For the text-containing cell, return its midpoint in [x, y] coordinate format. 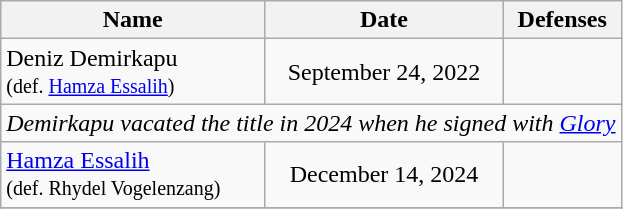
Name [133, 20]
Deniz Demirkapu (def. Hamza Essalih) [133, 72]
September 24, 2022 [384, 72]
Date [384, 20]
Hamza Essalih (def. Rhydel Vogelenzang) [133, 174]
Defenses [562, 20]
December 14, 2024 [384, 174]
Demirkapu vacated the title in 2024 when he signed with Glory [311, 123]
